Find where the given text appears and provide that cell's center as (X, Y) coordinate. 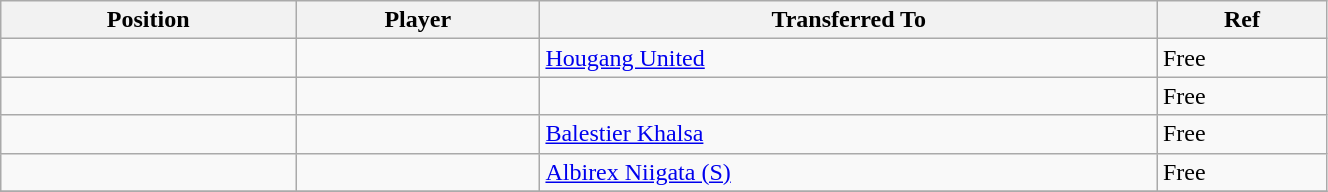
Position (148, 20)
Ref (1242, 20)
Albirex Niigata (S) (849, 172)
Balestier Khalsa (849, 134)
Transferred To (849, 20)
Hougang United (849, 58)
Player (418, 20)
